Detect which cell encompasses the target text, then output its (X, Y) center coordinate. 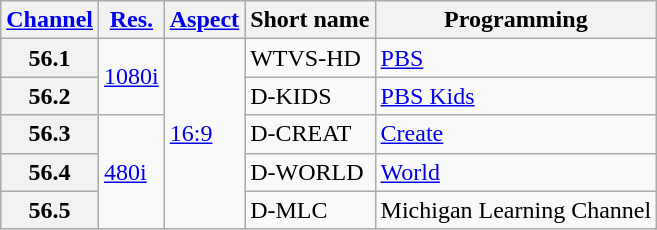
D-KIDS (310, 96)
16:9 (204, 134)
D-CREAT (310, 134)
World (516, 172)
Michigan Learning Channel (516, 210)
1080i (132, 77)
PBS Kids (516, 96)
56.5 (50, 210)
D-MLC (310, 210)
56.4 (50, 172)
D-WORLD (310, 172)
Res. (132, 20)
Short name (310, 20)
WTVS-HD (310, 58)
Aspect (204, 20)
PBS (516, 58)
56.3 (50, 134)
480i (132, 172)
Create (516, 134)
Channel (50, 20)
56.2 (50, 96)
56.1 (50, 58)
Programming (516, 20)
